Pinpoint the cell where the given text exists, returning its (X, Y) midpoint coordinate. 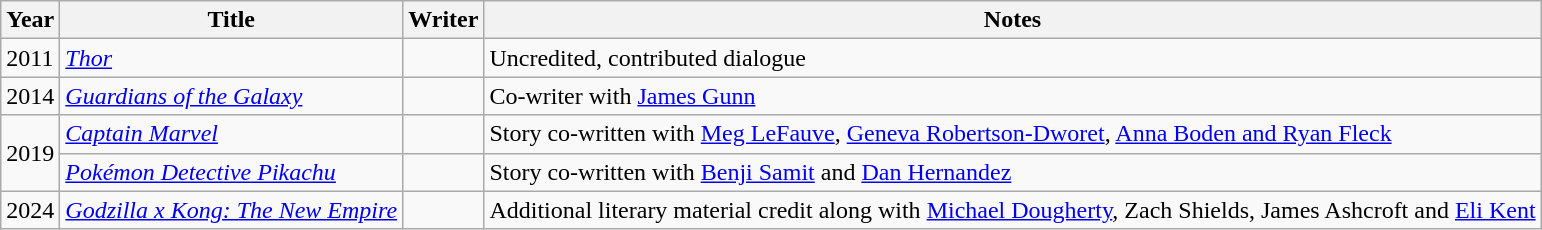
2014 (30, 96)
2019 (30, 153)
Co-writer with James Gunn (1012, 96)
Pokémon Detective Pikachu (232, 172)
Story co-written with Benji Samit and Dan Hernandez (1012, 172)
Notes (1012, 20)
Guardians of the Galaxy (232, 96)
Uncredited, contributed dialogue (1012, 58)
Story co-written with Meg LeFauve, Geneva Robertson-Dworet, Anna Boden and Ryan Fleck (1012, 134)
Year (30, 20)
Thor (232, 58)
2024 (30, 210)
Title (232, 20)
Captain Marvel (232, 134)
Godzilla x Kong: The New Empire (232, 210)
Additional literary material credit along with Michael Dougherty, Zach Shields, James Ashcroft and Eli Kent (1012, 210)
Writer (444, 20)
2011 (30, 58)
